Detect which cell encompasses the target text, then output its (x, y) center coordinate. 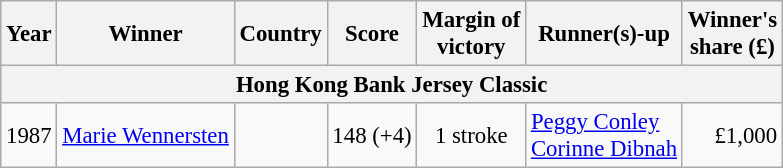
1987 (29, 136)
Score (372, 34)
Margin ofvictory (472, 34)
Winner'sshare (£) (732, 34)
Country (280, 34)
Marie Wennersten (146, 136)
£1,000 (732, 136)
Runner(s)-up (604, 34)
1 stroke (472, 136)
Year (29, 34)
148 (+4) (372, 136)
Hong Kong Bank Jersey Classic (392, 85)
Winner (146, 34)
Peggy Conley Corinne Dibnah (604, 136)
